Provide the [x, y] coordinate of the cell's center where the given text is located.  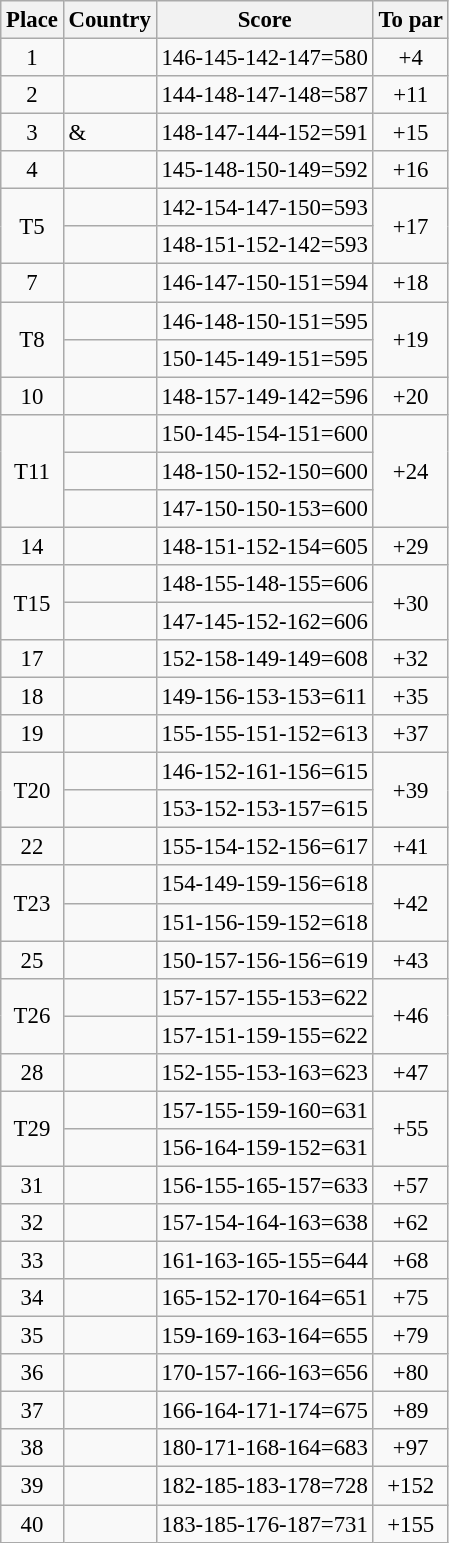
161-163-165-155=644 [264, 1261]
+80 [410, 1373]
T20 [32, 790]
+16 [410, 170]
+46 [410, 1016]
183-185-176-187=731 [264, 1524]
T26 [32, 1016]
+97 [410, 1449]
+79 [410, 1336]
+57 [410, 1185]
Score [264, 20]
18 [32, 697]
T23 [32, 904]
146-148-150-151=595 [264, 321]
3 [32, 133]
+11 [410, 95]
155-154-152-156=617 [264, 847]
37 [32, 1411]
32 [32, 1223]
142-154-147-150=593 [264, 208]
148-151-152-154=605 [264, 546]
146-152-161-156=615 [264, 772]
T8 [32, 340]
T29 [32, 1128]
35 [32, 1336]
+75 [410, 1298]
+19 [410, 340]
31 [32, 1185]
149-156-153-153=611 [264, 697]
148-155-148-155=606 [264, 584]
38 [32, 1449]
36 [32, 1373]
157-154-164-163=638 [264, 1223]
170-157-166-163=656 [264, 1373]
154-149-159-156=618 [264, 885]
150-157-156-156=619 [264, 960]
151-156-159-152=618 [264, 922]
To par [410, 20]
+30 [410, 602]
+89 [410, 1411]
1 [32, 58]
157-151-159-155=622 [264, 1035]
2 [32, 95]
10 [32, 396]
T5 [32, 226]
+4 [410, 58]
+47 [410, 1073]
+55 [410, 1128]
39 [32, 1486]
153-152-153-157=615 [264, 809]
17 [32, 659]
157-157-155-153=622 [264, 997]
7 [32, 283]
150-145-154-151=600 [264, 433]
144-148-147-148=587 [264, 95]
+35 [410, 697]
28 [32, 1073]
166-164-171-174=675 [264, 1411]
34 [32, 1298]
Country [110, 20]
+15 [410, 133]
159-169-163-164=655 [264, 1336]
165-152-170-164=651 [264, 1298]
157-155-159-160=631 [264, 1110]
147-150-150-153=600 [264, 509]
14 [32, 546]
148-151-152-142=593 [264, 245]
148-157-149-142=596 [264, 396]
146-147-150-151=594 [264, 283]
152-158-149-149=608 [264, 659]
40 [32, 1524]
+18 [410, 283]
+20 [410, 396]
25 [32, 960]
+155 [410, 1524]
182-185-183-178=728 [264, 1486]
4 [32, 170]
155-155-151-152=613 [264, 734]
T15 [32, 602]
147-145-152-162=606 [264, 621]
+43 [410, 960]
T11 [32, 470]
148-150-152-150=600 [264, 471]
+29 [410, 546]
& [110, 133]
19 [32, 734]
+42 [410, 904]
Place [32, 20]
156-164-159-152=631 [264, 1148]
+17 [410, 226]
+32 [410, 659]
150-145-149-151=595 [264, 358]
+41 [410, 847]
+37 [410, 734]
33 [32, 1261]
+68 [410, 1261]
145-148-150-149=592 [264, 170]
22 [32, 847]
146-145-142-147=580 [264, 58]
+152 [410, 1486]
+24 [410, 470]
156-155-165-157=633 [264, 1185]
180-171-168-164=683 [264, 1449]
148-147-144-152=591 [264, 133]
+39 [410, 790]
+62 [410, 1223]
152-155-153-163=623 [264, 1073]
